Provide the [X, Y] coordinate of the cell's center where the given text is located.  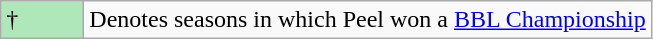
Denotes seasons in which Peel won a BBL Championship [368, 20]
† [42, 20]
